Locate the cell with the specified text and output its (x, y) center coordinate. 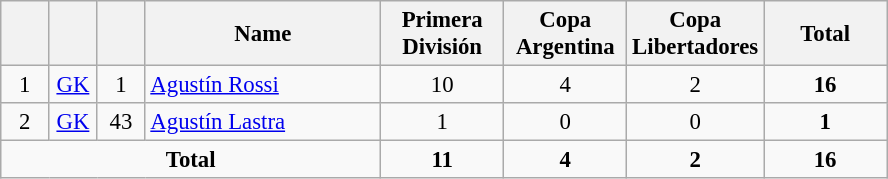
Primera División (442, 34)
Agustín Lastra (263, 122)
Copa Libertadores (696, 34)
10 (442, 85)
Name (263, 34)
43 (121, 122)
Copa Argentina (566, 34)
Agustín Rossi (263, 85)
11 (442, 160)
